Extract the (x, y) coordinate from the center of the cell holding the provided text.  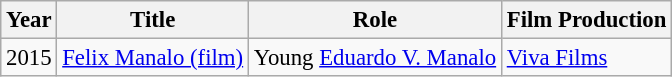
Felix Manalo (film) (153, 58)
Title (153, 20)
Young Eduardo V. Manalo (374, 58)
2015 (29, 58)
Viva Films (586, 58)
Film Production (586, 20)
Role (374, 20)
Year (29, 20)
